For the text-containing cell, return its midpoint in (x, y) coordinate format. 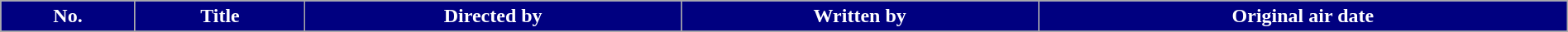
No. (68, 16)
Original air date (1303, 16)
Written by (860, 16)
Directed by (493, 16)
Title (220, 16)
